Return the (X, Y) coordinate for the center point of the cell that contains the specified text.  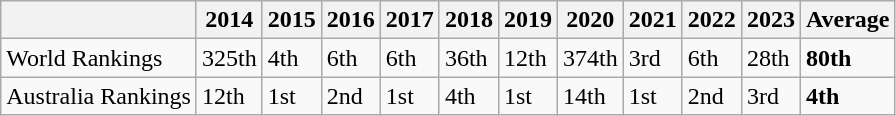
2023 (770, 20)
80th (848, 58)
28th (770, 58)
2018 (468, 20)
World Rankings (99, 58)
Australia Rankings (99, 96)
2016 (350, 20)
2021 (652, 20)
2015 (292, 20)
2020 (591, 20)
2022 (712, 20)
374th (591, 58)
2017 (410, 20)
14th (591, 96)
2014 (229, 20)
325th (229, 58)
36th (468, 58)
2019 (528, 20)
Average (848, 20)
